Pinpoint the cell where the given text exists, returning its (x, y) midpoint coordinate. 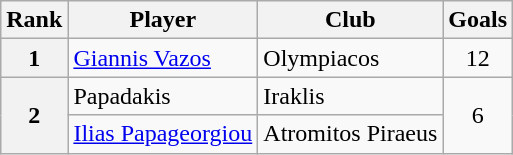
Iraklis (350, 96)
Giannis Vazos (163, 58)
1 (34, 58)
Player (163, 20)
12 (478, 58)
Rank (34, 20)
Olympiacos (350, 58)
Ilias Papageorgiou (163, 134)
Papadakis (163, 96)
Atromitos Piraeus (350, 134)
Club (350, 20)
6 (478, 115)
Goals (478, 20)
2 (34, 115)
